Extract the (X, Y) coordinate from the center of the cell holding the provided text.  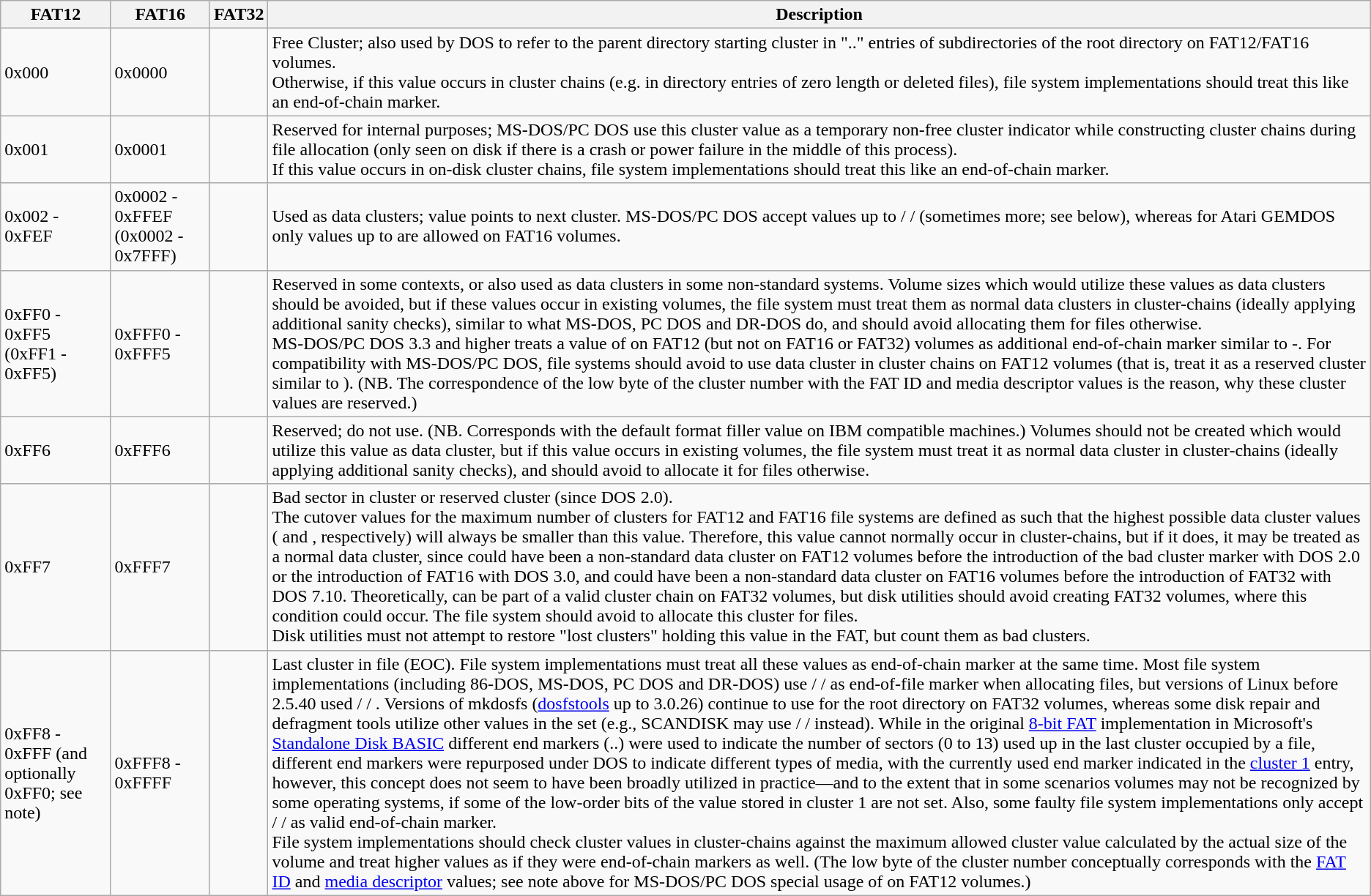
0xFF6 (56, 450)
0x000 (56, 72)
0x001 (56, 149)
0xFF0 - 0xFF5 (0xFF1 - 0xFF5) (56, 343)
FAT16 (160, 15)
0xFFF8 - 0xFFFF (160, 773)
0xFFF0 - 0xFFF5 (160, 343)
0xFF8 - 0xFFF (and optionally 0xFF0; see note) (56, 773)
0x0001 (160, 149)
Description (819, 15)
0xFFF6 (160, 450)
0x0000 (160, 72)
FAT32 (239, 15)
0x002 - 0xFEF (56, 227)
0x0002 - 0xFFEF (0x0002 - 0x7FFF) (160, 227)
0xFFF7 (160, 567)
FAT12 (56, 15)
0xFF7 (56, 567)
